Return [X, Y] of the center of cell containing provided text 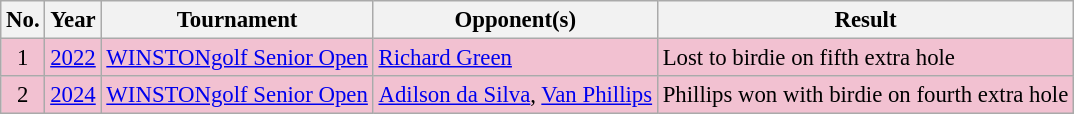
No. [23, 20]
Opponent(s) [515, 20]
2024 [73, 95]
1 [23, 58]
Adilson da Silva, Van Phillips [515, 95]
Tournament [237, 20]
Richard Green [515, 58]
2022 [73, 58]
2 [23, 95]
Result [865, 20]
Year [73, 20]
Phillips won with birdie on fourth extra hole [865, 95]
Lost to birdie on fifth extra hole [865, 58]
